Locate the cell with the specified text and output its (X, Y) center coordinate. 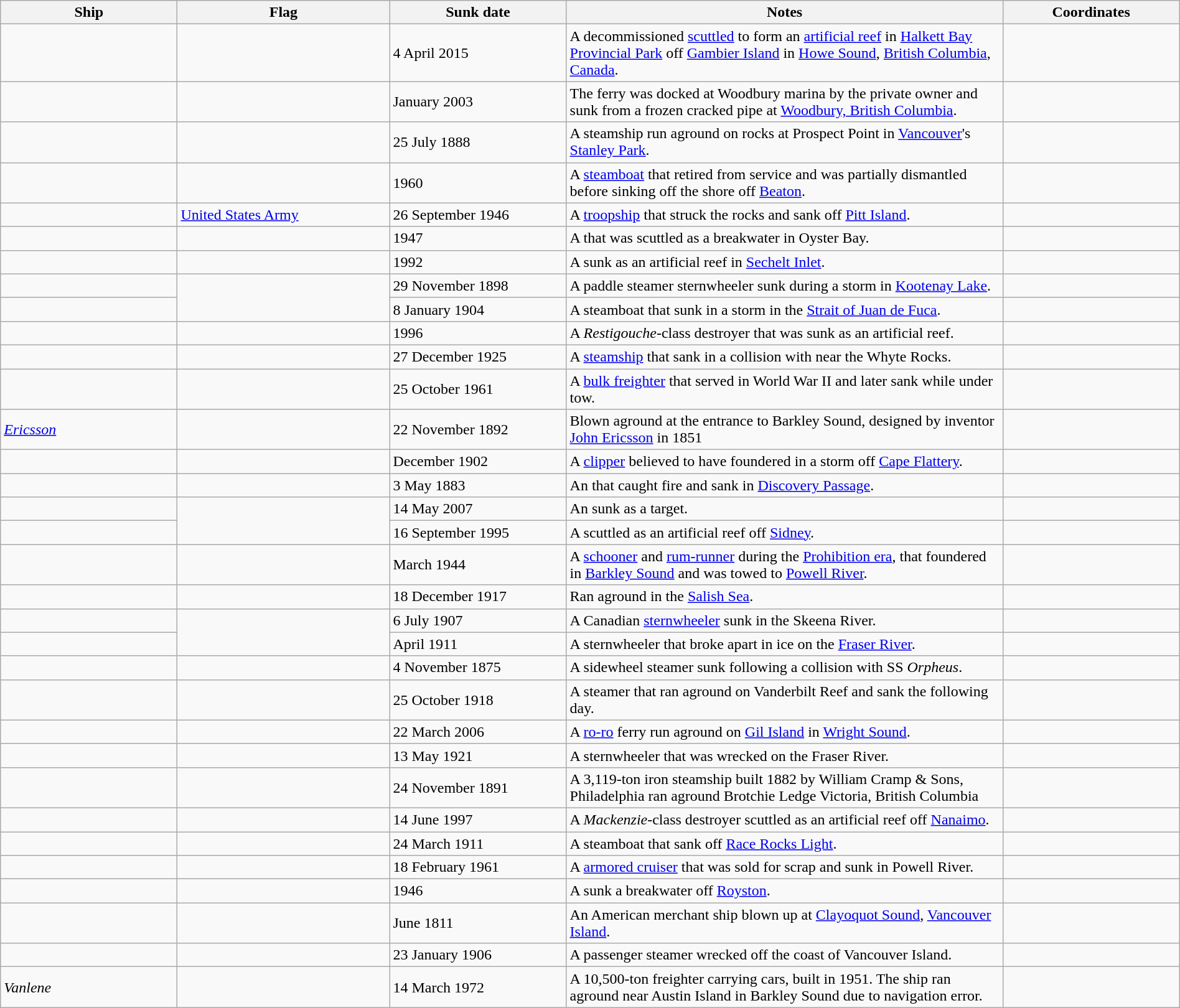
A steamboat that sunk in a storm in the Strait of Juan de Fuca. (784, 309)
24 November 1891 (478, 788)
Blown aground at the entrance to Barkley Sound, designed by inventor John Ericsson in 1851 (784, 429)
1996 (478, 333)
United States Army (284, 215)
1947 (478, 238)
A steamer that ran aground on Vanderbilt Reef and sank the following day. (784, 699)
A decommissioned scuttled to form an artificial reef in Halkett Bay Provincial Park off Gambier Island in Howe Sound, British Columbia, Canada. (784, 53)
13 May 1921 (478, 755)
Ship (89, 12)
A sternwheeler that was wrecked on the Fraser River. (784, 755)
A troopship that struck the rocks and sank off Pitt Island. (784, 215)
A steamboat that sank off Race Rocks Light. (784, 843)
A that was scuttled as a breakwater in Oyster Bay. (784, 238)
14 June 1997 (478, 819)
A passenger steamer wrecked off the coast of Vancouver Island. (784, 955)
1946 (478, 891)
A steamship run aground on rocks at Prospect Point in Vancouver's Stanley Park. (784, 142)
27 December 1925 (478, 357)
22 March 2006 (478, 732)
March 1944 (478, 565)
The ferry was docked at Woodbury marina by the private owner and sunk from a frozen cracked pipe at Woodbury, British Columbia. (784, 102)
25 October 1961 (478, 388)
December 1902 (478, 462)
22 November 1892 (478, 429)
April 1911 (478, 644)
1992 (478, 262)
A sidewheel steamer sunk following a collision with SS Orpheus. (784, 668)
A 3,119-ton iron steamship built 1882 by William Cramp & Sons, Philadelphia ran aground Brotchie Ledge Victoria, British Columbia (784, 788)
23 January 1906 (478, 955)
6 July 1907 (478, 620)
1960 (478, 183)
A ro-ro ferry run aground on Gil Island in Wright Sound. (784, 732)
A Restigouche-class destroyer that was sunk as an artificial reef. (784, 333)
3 May 1883 (478, 485)
An American merchant ship blown up at Clayoquot Sound, Vancouver Island. (784, 923)
A sunk a breakwater off Royston. (784, 891)
A steamship that sank in a collision with near the Whyte Rocks. (784, 357)
Sunk date (478, 12)
A Canadian sternwheeler sunk in the Skeena River. (784, 620)
18 December 1917 (478, 597)
A clipper believed to have foundered in a storm off Cape Flattery. (784, 462)
26 September 1946 (478, 215)
A steamboat that retired from service and was partially dismantled before sinking off the shore off Beaton. (784, 183)
A 10,500-ton freighter carrying cars, built in 1951. The ship ran aground near Austin Island in Barkley Sound due to navigation error. (784, 987)
25 July 1888 (478, 142)
An that caught fire and sank in Discovery Passage. (784, 485)
24 March 1911 (478, 843)
18 February 1961 (478, 867)
Flag (284, 12)
Ran aground in the Salish Sea. (784, 597)
14 May 2007 (478, 509)
4 April 2015 (478, 53)
A Mackenzie-class destroyer scuttled as an artificial reef off Nanaimo. (784, 819)
Ericsson (89, 429)
4 November 1875 (478, 668)
An sunk as a target. (784, 509)
A paddle steamer sternwheeler sunk during a storm in Kootenay Lake. (784, 286)
25 October 1918 (478, 699)
16 September 1995 (478, 533)
A bulk freighter that served in World War II and later sank while under tow. (784, 388)
Notes (784, 12)
A sternwheeler that broke apart in ice on the Fraser River. (784, 644)
Coordinates (1091, 12)
29 November 1898 (478, 286)
A scuttled as an artificial reef off Sidney. (784, 533)
A sunk as an artificial reef in Sechelt Inlet. (784, 262)
A schooner and rum-runner during the Prohibition era, that foundered in Barkley Sound and was towed to Powell River. (784, 565)
8 January 1904 (478, 309)
Vanlene (89, 987)
January 2003 (478, 102)
A armored cruiser that was sold for scrap and sunk in Powell River. (784, 867)
June 1811 (478, 923)
14 March 1972 (478, 987)
